Locate the cell with the specified text and output its [X, Y] center coordinate. 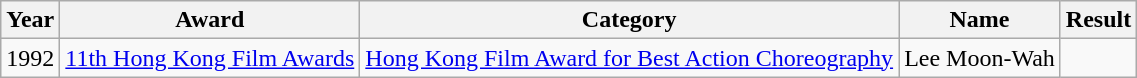
Lee Moon-Wah [980, 58]
Name [980, 20]
1992 [30, 58]
Category [630, 20]
Result [1098, 20]
Year [30, 20]
11th Hong Kong Film Awards [210, 58]
Award [210, 20]
Hong Kong Film Award for Best Action Choreography [630, 58]
